Scan for the cell matching the given text and deliver its [x, y] coordinate at center. 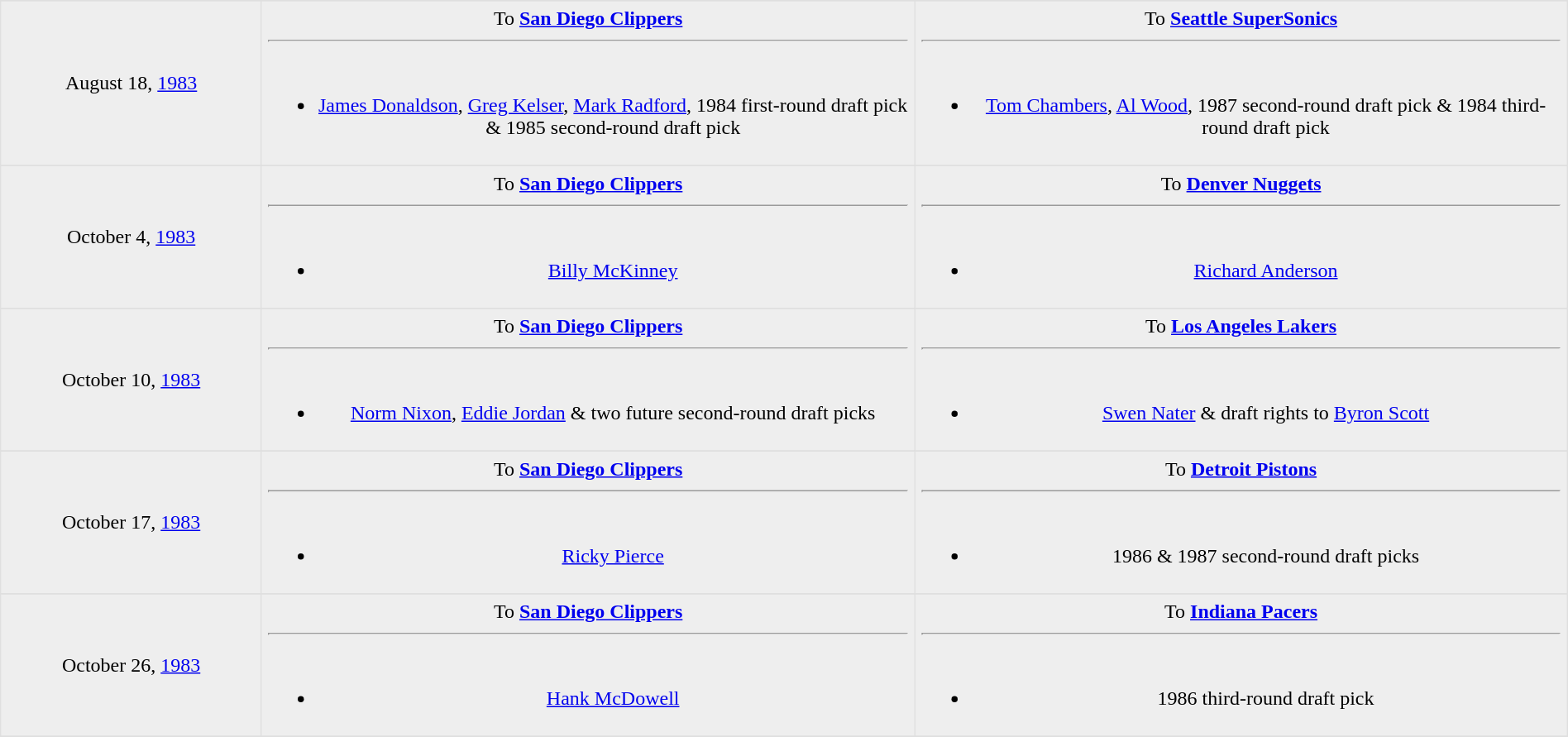
October 17, 1983 [131, 522]
To Seattle SuperSonicsTom Chambers, Al Wood, 1987 second-round draft pick & 1984 third-round draft pick [1241, 84]
To San Diego ClippersBilly McKinney [587, 237]
August 18, 1983 [131, 84]
October 4, 1983 [131, 237]
To Denver NuggetsRichard Anderson [1241, 237]
To Detroit Pistons1986 & 1987 second-round draft picks [1241, 522]
October 26, 1983 [131, 665]
To Indiana Pacers1986 third-round draft pick [1241, 665]
To San Diego ClippersJames Donaldson, Greg Kelser, Mark Radford, 1984 first-round draft pick & 1985 second-round draft pick [587, 84]
To San Diego ClippersRicky Pierce [587, 522]
To Los Angeles LakersSwen Nater & draft rights to Byron Scott [1241, 380]
To San Diego ClippersHank McDowell [587, 665]
October 10, 1983 [131, 380]
To San Diego ClippersNorm Nixon, Eddie Jordan & two future second-round draft picks [587, 380]
